Search for the cell housing the specified text and yield its [X, Y] center coordinate. 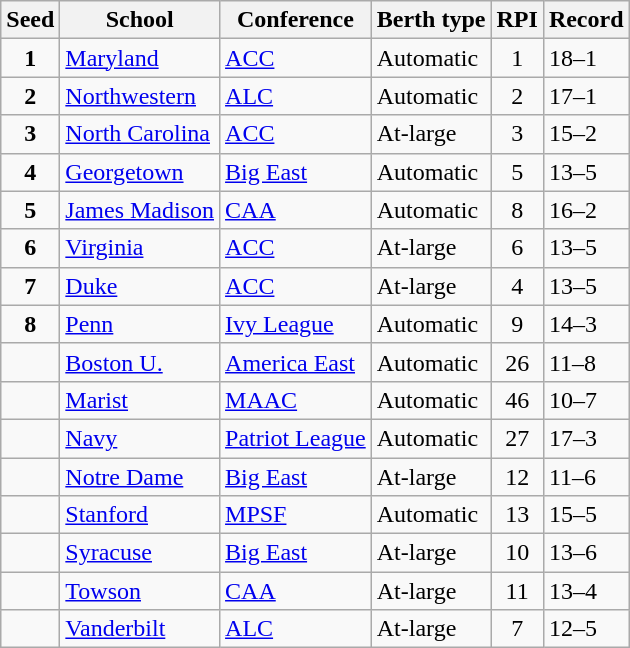
11 [517, 591]
Patriot League [296, 438]
Vanderbilt [140, 629]
9 [517, 324]
Syracuse [140, 553]
10 [517, 553]
17–1 [586, 96]
13 [517, 515]
Northwestern [140, 96]
15–5 [586, 515]
Duke [140, 286]
11–6 [586, 477]
46 [517, 400]
Marist [140, 400]
School [140, 20]
Notre Dame [140, 477]
16–2 [586, 210]
Boston U. [140, 362]
MAAC [296, 400]
12–5 [586, 629]
14–3 [586, 324]
18–1 [586, 58]
Conference [296, 20]
17–3 [586, 438]
MPSF [296, 515]
10–7 [586, 400]
12 [517, 477]
15–2 [586, 134]
RPI [517, 20]
13–6 [586, 553]
James Madison [140, 210]
Towson [140, 591]
Navy [140, 438]
Maryland [140, 58]
26 [517, 362]
Stanford [140, 515]
Seed [30, 20]
27 [517, 438]
Ivy League [296, 324]
North Carolina [140, 134]
Penn [140, 324]
Virginia [140, 248]
Berth type [431, 20]
13–4 [586, 591]
11–8 [586, 362]
Georgetown [140, 172]
Record [586, 20]
America East [296, 362]
